Output the (x, y) coordinate of the center of the cell containing the given text.  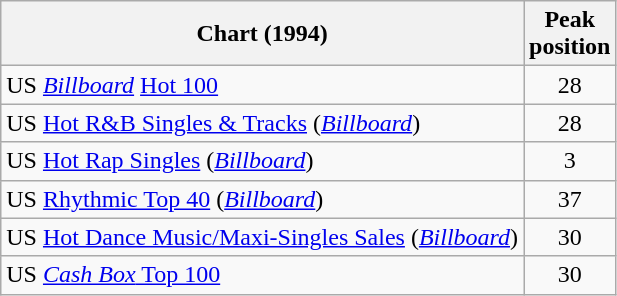
Chart (1994) (262, 34)
37 (570, 199)
US Hot Rap Singles (Billboard) (262, 161)
US Hot Dance Music/Maxi-Singles Sales (Billboard) (262, 237)
US Billboard Hot 100 (262, 85)
US Cash Box Top 100 (262, 275)
Peakposition (570, 34)
US Hot R&B Singles & Tracks (Billboard) (262, 123)
3 (570, 161)
US Rhythmic Top 40 (Billboard) (262, 199)
